Pinpoint the cell where the given text exists, returning its [x, y] midpoint coordinate. 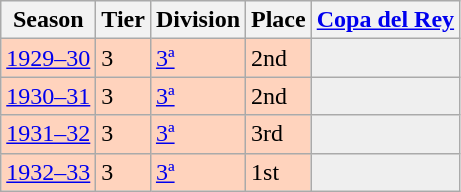
1931–32 [48, 134]
Division [198, 20]
Tier [124, 20]
Season [48, 20]
1st [279, 172]
Place [279, 20]
Copa del Rey [385, 20]
1932–33 [48, 172]
3rd [279, 134]
1930–31 [48, 96]
1929–30 [48, 58]
